Extract the (x, y) coordinate from the center of the cell holding the provided text.  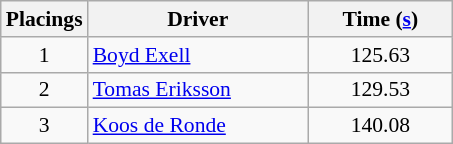
Placings (44, 19)
125.63 (380, 55)
Time (s) (380, 19)
129.53 (380, 90)
140.08 (380, 126)
3 (44, 126)
1 (44, 55)
2 (44, 90)
Koos de Ronde (198, 126)
Driver (198, 19)
Tomas Eriksson (198, 90)
Boyd Exell (198, 55)
